Capture the cell that displays the provided text and extract its [X, Y] central coordinate. 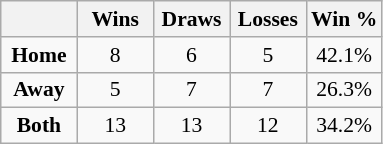
Both [39, 126]
Away [39, 90]
Win % [344, 19]
12 [268, 126]
8 [115, 55]
Losses [268, 19]
34.2% [344, 126]
42.1% [344, 55]
6 [191, 55]
Draws [191, 19]
26.3% [344, 90]
Wins [115, 19]
Home [39, 55]
